Provide the (x, y) coordinate of the cell's center where the given text is located.  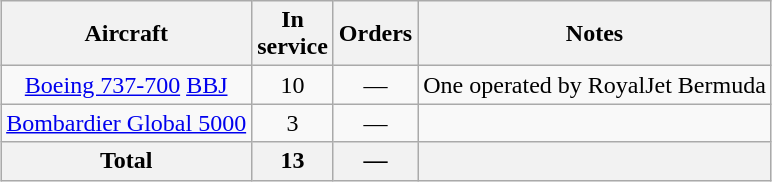
Boeing 737-700 BBJ (126, 85)
13 (293, 161)
Bombardier Global 5000 (126, 123)
3 (293, 123)
In service (293, 34)
10 (293, 85)
One operated by RoyalJet Bermuda (595, 85)
Notes (595, 34)
Aircraft (126, 34)
Total (126, 161)
Orders (375, 34)
